Find where the given text appears and provide that cell's center as (X, Y) coordinate. 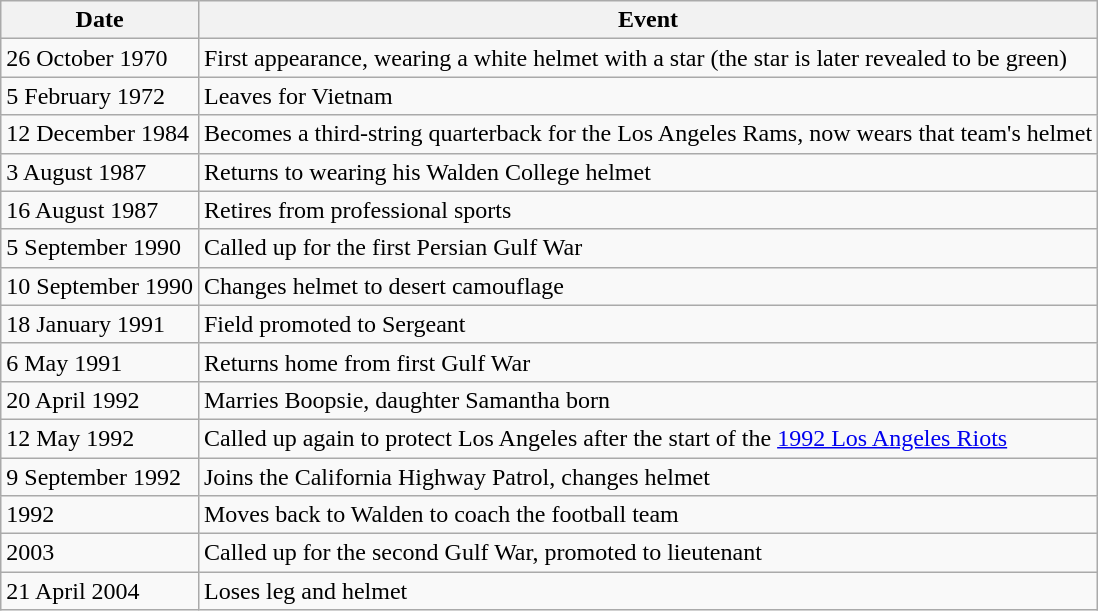
2003 (100, 553)
Loses leg and helmet (648, 591)
Marries Boopsie, daughter Samantha born (648, 400)
Called up for the second Gulf War, promoted to lieutenant (648, 553)
Called up for the first Persian Gulf War (648, 248)
Event (648, 20)
Moves back to Walden to coach the football team (648, 515)
20 April 1992 (100, 400)
Leaves for Vietnam (648, 96)
9 September 1992 (100, 477)
10 September 1990 (100, 286)
Returns to wearing his Walden College helmet (648, 172)
Joins the California Highway Patrol, changes helmet (648, 477)
Becomes a third-string quarterback for the Los Angeles Rams, now wears that team's helmet (648, 134)
26 October 1970 (100, 58)
Date (100, 20)
First appearance, wearing a white helmet with a star (the star is later revealed to be green) (648, 58)
5 September 1990 (100, 248)
5 February 1972 (100, 96)
6 May 1991 (100, 362)
12 May 1992 (100, 438)
3 August 1987 (100, 172)
18 January 1991 (100, 324)
16 August 1987 (100, 210)
Called up again to protect Los Angeles after the start of the 1992 Los Angeles Riots (648, 438)
21 April 2004 (100, 591)
Field promoted to Sergeant (648, 324)
Returns home from first Gulf War (648, 362)
Changes helmet to desert camouflage (648, 286)
1992 (100, 515)
Retires from professional sports (648, 210)
12 December 1984 (100, 134)
